Provide the [x, y] coordinate of the cell's center where the given text is located.  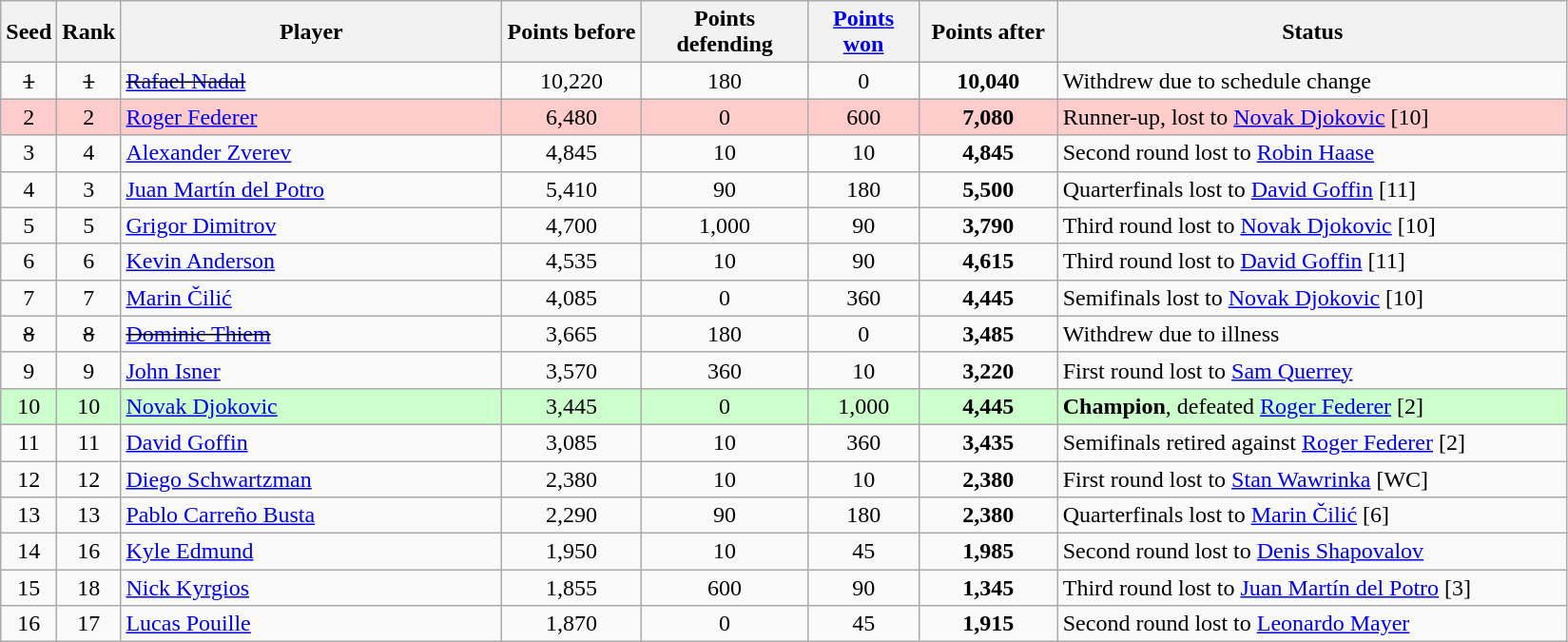
Second round lost to Robin Haase [1312, 153]
10,220 [571, 81]
Second round lost to Denis Shapovalov [1312, 552]
Quarterfinals lost to David Goffin [11] [1312, 189]
1,345 [988, 588]
3,570 [571, 370]
Withdrew due to illness [1312, 334]
Withdrew due to schedule change [1312, 81]
Player [312, 32]
Marin Čilić [312, 298]
3,085 [571, 442]
Lucas Pouille [312, 624]
Dominic Thiem [312, 334]
17 [89, 624]
Semifinals retired against Roger Federer [2] [1312, 442]
Kyle Edmund [312, 552]
Semifinals lost to Novak Djokovic [10] [1312, 298]
Kevin Anderson [312, 262]
Third round lost to Juan Martín del Potro [3] [1312, 588]
Novak Djokovic [312, 406]
Grigor Dimitrov [312, 225]
3,435 [988, 442]
5,500 [988, 189]
Points defending [725, 32]
14 [29, 552]
Nick Kyrgios [312, 588]
1,855 [571, 588]
David Goffin [312, 442]
First round lost to Sam Querrey [1312, 370]
Juan Martín del Potro [312, 189]
Second round lost to Leonardo Mayer [1312, 624]
Diego Schwartzman [312, 478]
1,915 [988, 624]
Alexander Zverev [312, 153]
Points won [863, 32]
6,480 [571, 117]
Status [1312, 32]
Quarterfinals lost to Marin Čilić [6] [1312, 516]
Runner-up, lost to Novak Djokovic [10] [1312, 117]
3,220 [988, 370]
1,985 [988, 552]
5,410 [571, 189]
18 [89, 588]
Third round lost to David Goffin [11] [1312, 262]
Champion, defeated Roger Federer [2] [1312, 406]
3,485 [988, 334]
Third round lost to Novak Djokovic [10] [1312, 225]
Roger Federer [312, 117]
Points before [571, 32]
4,615 [988, 262]
2,290 [571, 516]
First round lost to Stan Wawrinka [WC] [1312, 478]
Pablo Carreño Busta [312, 516]
John Isner [312, 370]
Seed [29, 32]
15 [29, 588]
3,445 [571, 406]
4,700 [571, 225]
10,040 [988, 81]
3,665 [571, 334]
4,085 [571, 298]
4,535 [571, 262]
3,790 [988, 225]
7,080 [988, 117]
1,870 [571, 624]
1,950 [571, 552]
Rafael Nadal [312, 81]
Points after [988, 32]
Rank [89, 32]
